Locate the cell with the specified text and output its [x, y] center coordinate. 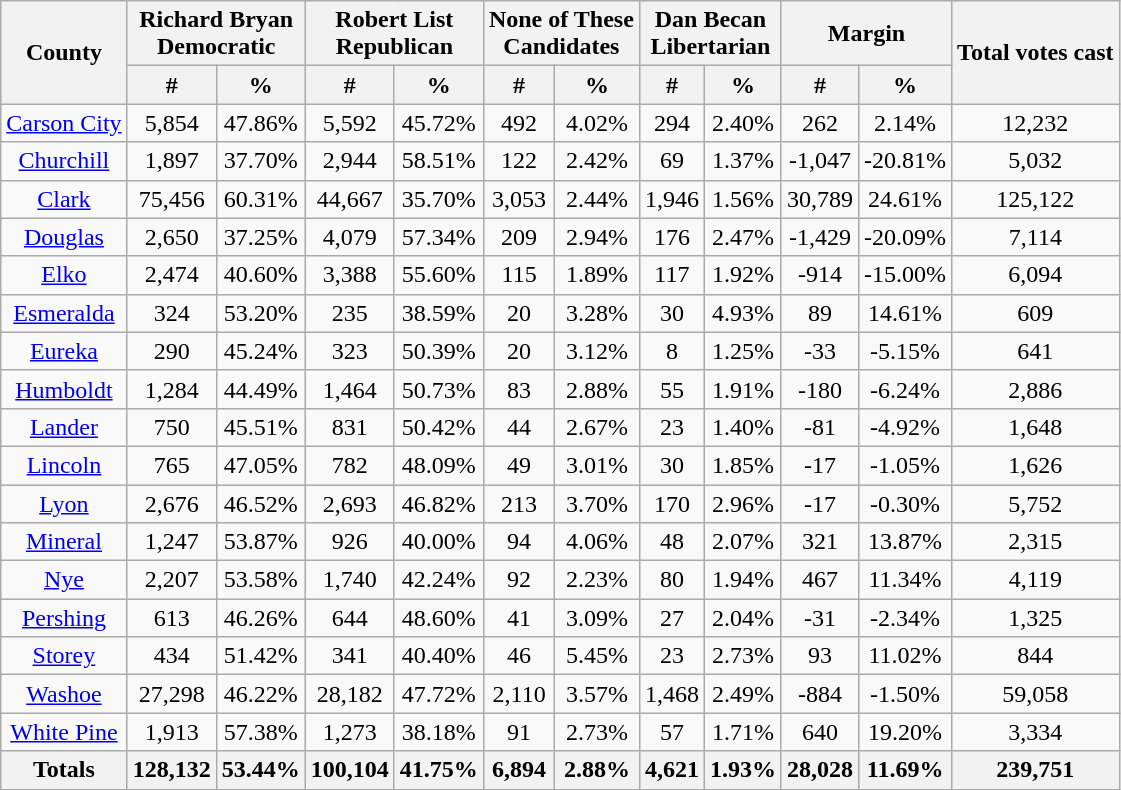
1.91% [742, 389]
57.38% [260, 732]
41 [518, 618]
-2.34% [906, 618]
170 [672, 503]
Pershing [64, 618]
294 [672, 123]
13.87% [906, 542]
None of TheseCandidates [561, 34]
Elko [64, 275]
51.42% [260, 656]
3.28% [598, 313]
324 [172, 313]
80 [672, 580]
40.60% [260, 275]
-1.05% [906, 465]
Clark [64, 199]
765 [172, 465]
47.72% [438, 694]
290 [172, 351]
2.94% [598, 237]
Total votes cast [1036, 52]
53.20% [260, 313]
115 [518, 275]
-33 [820, 351]
321 [820, 542]
1,648 [1036, 427]
4,621 [672, 770]
1.94% [742, 580]
-6.24% [906, 389]
69 [672, 161]
45.72% [438, 123]
209 [518, 237]
-20.81% [906, 161]
Robert ListRepublican [394, 34]
125,122 [1036, 199]
40.40% [438, 656]
35.70% [438, 199]
Lyon [64, 503]
3,388 [350, 275]
2.67% [598, 427]
48 [672, 542]
1.37% [742, 161]
Churchill [64, 161]
12,232 [1036, 123]
5.45% [598, 656]
323 [350, 351]
46 [518, 656]
-884 [820, 694]
2,886 [1036, 389]
4.02% [598, 123]
-914 [820, 275]
-5.15% [906, 351]
640 [820, 732]
2,207 [172, 580]
5,032 [1036, 161]
4,119 [1036, 580]
County [64, 52]
2,693 [350, 503]
2,315 [1036, 542]
Lincoln [64, 465]
128,132 [172, 770]
57 [672, 732]
1.25% [742, 351]
-20.09% [906, 237]
-4.92% [906, 427]
5,752 [1036, 503]
45.51% [260, 427]
4,079 [350, 237]
37.25% [260, 237]
57.34% [438, 237]
59,058 [1036, 694]
Storey [64, 656]
-1.50% [906, 694]
30,789 [820, 199]
213 [518, 503]
641 [1036, 351]
1.85% [742, 465]
40.00% [438, 542]
14.61% [906, 313]
28,028 [820, 770]
-31 [820, 618]
92 [518, 580]
Dan BecanLibertarian [710, 34]
46.22% [260, 694]
37.70% [260, 161]
42.24% [438, 580]
1,464 [350, 389]
-0.30% [906, 503]
341 [350, 656]
38.18% [438, 732]
3,334 [1036, 732]
3.57% [598, 694]
1.71% [742, 732]
467 [820, 580]
-180 [820, 389]
47.86% [260, 123]
44.49% [260, 389]
48.60% [438, 618]
2.47% [742, 237]
1,273 [350, 732]
1,284 [172, 389]
3.09% [598, 618]
1,247 [172, 542]
11.34% [906, 580]
4.93% [742, 313]
750 [172, 427]
644 [350, 618]
100,104 [350, 770]
3.01% [598, 465]
Esmeralda [64, 313]
60.31% [260, 199]
28,182 [350, 694]
19.20% [906, 732]
44 [518, 427]
5,592 [350, 123]
434 [172, 656]
926 [350, 542]
3,053 [518, 199]
7,114 [1036, 237]
41.75% [438, 770]
11.69% [906, 770]
5,854 [172, 123]
46.26% [260, 618]
4.06% [598, 542]
2.42% [598, 161]
1,626 [1036, 465]
6,894 [518, 770]
2.07% [742, 542]
Eureka [64, 351]
75,456 [172, 199]
83 [518, 389]
2.40% [742, 123]
24.61% [906, 199]
Richard BryanDemocratic [216, 34]
46.82% [438, 503]
94 [518, 542]
1.93% [742, 770]
Washoe [64, 694]
235 [350, 313]
50.73% [438, 389]
262 [820, 123]
2.23% [598, 580]
492 [518, 123]
2.14% [906, 123]
46.52% [260, 503]
Lander [64, 427]
44,667 [350, 199]
1.89% [598, 275]
6,094 [1036, 275]
11.02% [906, 656]
Totals [64, 770]
239,751 [1036, 770]
White Pine [64, 732]
2,110 [518, 694]
1,897 [172, 161]
58.51% [438, 161]
122 [518, 161]
2,944 [350, 161]
-81 [820, 427]
-15.00% [906, 275]
844 [1036, 656]
2.49% [742, 694]
2,676 [172, 503]
8 [672, 351]
53.58% [260, 580]
831 [350, 427]
1.56% [742, 199]
27 [672, 618]
1,740 [350, 580]
53.87% [260, 542]
93 [820, 656]
1,325 [1036, 618]
48.09% [438, 465]
1,913 [172, 732]
27,298 [172, 694]
1,946 [672, 199]
91 [518, 732]
Mineral [64, 542]
55 [672, 389]
38.59% [438, 313]
1.40% [742, 427]
47.05% [260, 465]
Margin [866, 34]
Carson City [64, 123]
1.92% [742, 275]
609 [1036, 313]
45.24% [260, 351]
-1,047 [820, 161]
782 [350, 465]
3.12% [598, 351]
55.60% [438, 275]
2.96% [742, 503]
117 [672, 275]
176 [672, 237]
Humboldt [64, 389]
50.42% [438, 427]
2,474 [172, 275]
49 [518, 465]
613 [172, 618]
Nye [64, 580]
50.39% [438, 351]
2.04% [742, 618]
1,468 [672, 694]
89 [820, 313]
53.44% [260, 770]
2,650 [172, 237]
2.44% [598, 199]
3.70% [598, 503]
-1,429 [820, 237]
Douglas [64, 237]
